Capture the cell that displays the provided text and extract its (X, Y) central coordinate. 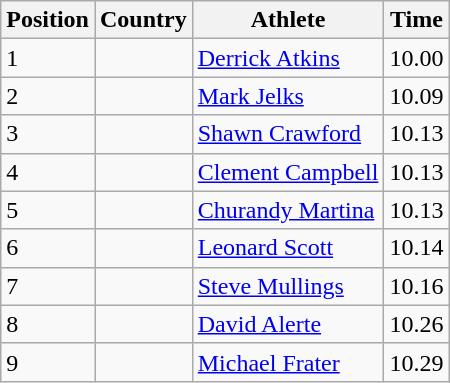
10.29 (416, 362)
Clement Campbell (288, 172)
Country (143, 20)
Derrick Atkins (288, 58)
5 (48, 210)
10.16 (416, 286)
10.09 (416, 96)
1 (48, 58)
Shawn Crawford (288, 134)
Position (48, 20)
Time (416, 20)
Athlete (288, 20)
4 (48, 172)
Steve Mullings (288, 286)
6 (48, 248)
7 (48, 286)
Churandy Martina (288, 210)
9 (48, 362)
10.00 (416, 58)
Michael Frater (288, 362)
2 (48, 96)
10.14 (416, 248)
David Alerte (288, 324)
3 (48, 134)
Leonard Scott (288, 248)
10.26 (416, 324)
Mark Jelks (288, 96)
8 (48, 324)
